Return the [x, y] coordinate for the center point of the cell that contains the specified text.  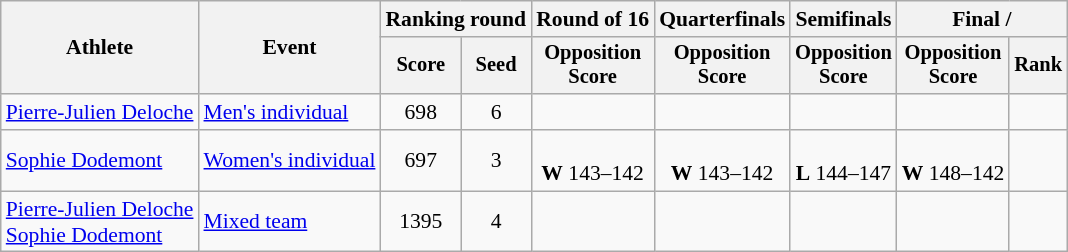
6 [496, 112]
Quarterfinals [722, 19]
3 [496, 160]
Seed [496, 66]
Athlete [100, 48]
697 [420, 160]
Mixed team [289, 222]
698 [420, 112]
Men's individual [289, 112]
Ranking round [456, 19]
1395 [420, 222]
Pierre-Julien DelocheSophie Dodemont [100, 222]
Semifinals [844, 19]
Score [420, 66]
Sophie Dodemont [100, 160]
Round of 16 [592, 19]
4 [496, 222]
Pierre-Julien Deloche [100, 112]
Event [289, 48]
Rank [1038, 66]
Final / [982, 19]
L 144–147 [844, 160]
Women's individual [289, 160]
W 148–142 [954, 160]
